For the text-containing cell, return its midpoint in [X, Y] coordinate format. 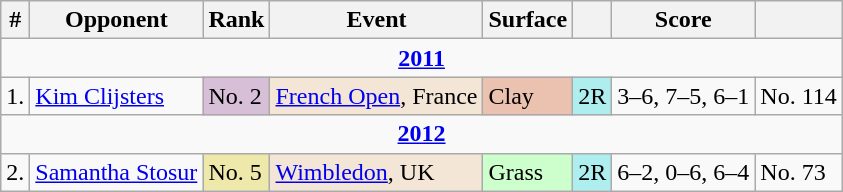
2011 [422, 58]
# [16, 20]
No. 114 [799, 96]
Event [376, 20]
Samantha Stosur [116, 172]
No. 73 [799, 172]
1. [16, 96]
6–2, 0–6, 6–4 [684, 172]
Kim Clijsters [116, 96]
Opponent [116, 20]
Clay [528, 96]
Wimbledon, UK [376, 172]
No. 5 [236, 172]
Rank [236, 20]
French Open, France [376, 96]
Surface [528, 20]
2012 [422, 134]
Score [684, 20]
3–6, 7–5, 6–1 [684, 96]
No. 2 [236, 96]
2. [16, 172]
Grass [528, 172]
